Find where the given text appears and provide that cell's center as [x, y] coordinate. 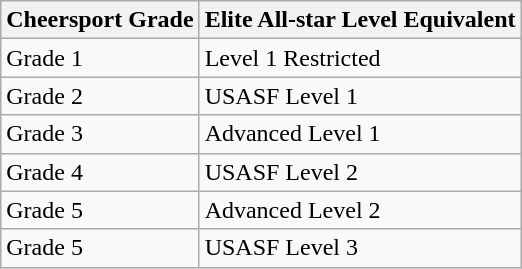
Grade 2 [100, 96]
USASF Level 1 [360, 96]
Grade 1 [100, 58]
Elite All-star Level Equivalent [360, 20]
Advanced Level 1 [360, 134]
Level 1 Restricted [360, 58]
Grade 3 [100, 134]
USASF Level 2 [360, 172]
Grade 4 [100, 172]
USASF Level 3 [360, 248]
Advanced Level 2 [360, 210]
Cheersport Grade [100, 20]
